Scan for the cell matching the given text and deliver its [x, y] coordinate at center. 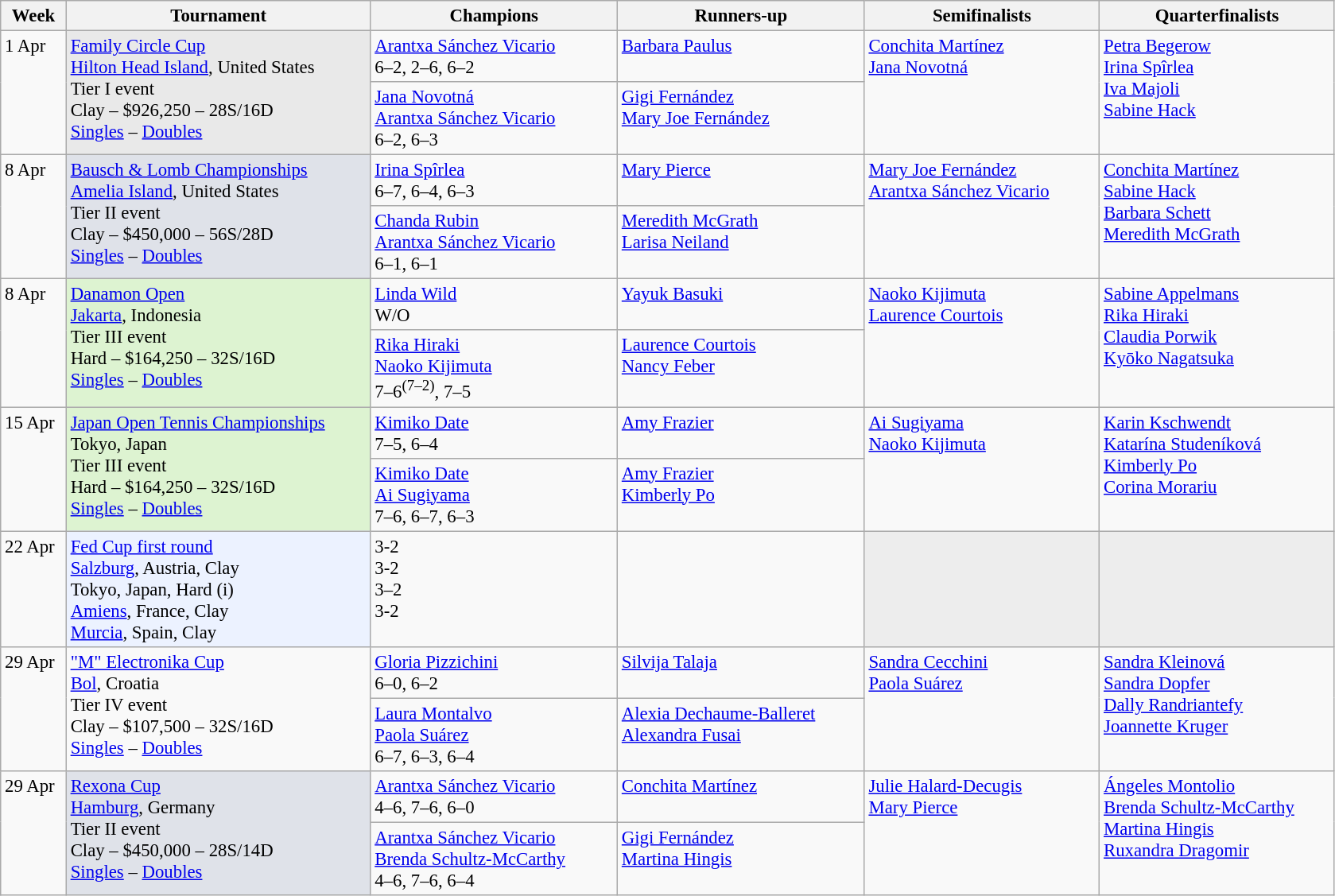
Week [33, 16]
Mary Joe Fernández Arantxa Sánchez Vicario [982, 217]
Ángeles Montolio Brenda Schultz-McCarthy Martina Hingis Ruxandra Dragomir [1217, 833]
Japan Open Tennis Championships Tokyo, JapanTier III eventHard – $164,250 – 32S/16DSingles – Doubles [218, 469]
Laurence Courtois Nancy Feber [741, 369]
Kimiko Date7–5, 6–4 [495, 432]
Naoko Kijimuta Laurence Courtois [982, 343]
Semifinalists [982, 16]
Conchita Martínez [741, 797]
3-2 3-2 3–2 3-2 [495, 589]
Barbara Paulus [741, 57]
Ai Sugiyama Naoko Kijimuta [982, 469]
Arantxa Sánchez Vicario6–2, 2–6, 6–2 [495, 57]
Rexona Cup Hamburg, GermanyTier II eventClay – $450,000 – 28S/14DSingles – Doubles [218, 833]
Petra Begerow Irina Spîrlea Iva Majoli Sabine Hack [1217, 93]
Bausch & Lomb Championships Amelia Island, United StatesTier II eventClay – $450,000 – 56S/28DSingles – Doubles [218, 217]
Silvija Talaja [741, 673]
Conchita Martínez Jana Novotná [982, 93]
Laura Montalvo Paola Suárez 6–7, 6–3, 6–4 [495, 735]
Arantxa Sánchez Vicario4–6, 7–6, 6–0 [495, 797]
Irina Spîrlea6–7, 6–4, 6–3 [495, 181]
Linda WildW/O [495, 305]
22 Apr [33, 589]
Julie Halard-Decugis Mary Pierce [982, 833]
Champions [495, 16]
Sandra Cecchini Paola Suárez [982, 708]
Gigi Fernández Mary Joe Fernández [741, 118]
Arantxa Sánchez Vicario Brenda Schultz-McCarthy 4–6, 7–6, 6–4 [495, 859]
Family Circle Cup Hilton Head Island, United StatesTier I eventClay – $926,250 – 28S/16DSingles – Doubles [218, 93]
Meredith McGrath Larisa Neiland [741, 242]
Yayuk Basuki [741, 305]
Quarterfinalists [1217, 16]
"M" Electronika Cup Bol, CroatiaTier IV eventClay – $107,500 – 32S/16DSingles – Doubles [218, 708]
Jana Novotná Arantxa Sánchez Vicario 6–2, 6–3 [495, 118]
Fed Cup first round Salzburg, Austria, Clay Tokyo, Japan, Hard (i) Amiens, France, Clay Murcia, Spain, Clay [218, 589]
Amy Frazier [741, 432]
1 Apr [33, 93]
Mary Pierce [741, 181]
15 Apr [33, 469]
Conchita Martínez Sabine Hack Barbara Schett Meredith McGrath [1217, 217]
Kimiko Date Ai Sugiyama 7–6, 6–7, 6–3 [495, 495]
Sandra Kleinová Sandra Dopfer Dally Randriantefy Joannette Kruger [1217, 708]
Karin Kschwendt Katarína Studeníková Kimberly Po Corina Morariu [1217, 469]
Gloria Pizzichini6–0, 6–2 [495, 673]
Amy Frazier Kimberly Po [741, 495]
Danamon Open Jakarta, IndonesiaTier III eventHard – $164,250 – 32S/16DSingles – Doubles [218, 343]
Alexia Dechaume-Balleret Alexandra Fusai [741, 735]
Gigi Fernández Martina Hingis [741, 859]
Tournament [218, 16]
Runners-up [741, 16]
Chanda Rubin Arantxa Sánchez Vicario 6–1, 6–1 [495, 242]
Rika Hiraki Naoko Kijimuta 7–6(7–2), 7–5 [495, 369]
Sabine Appelmans Rika Hiraki Claudia Porwik Kyōko Nagatsuka [1217, 343]
